Search for the cell housing the specified text and yield its [x, y] center coordinate. 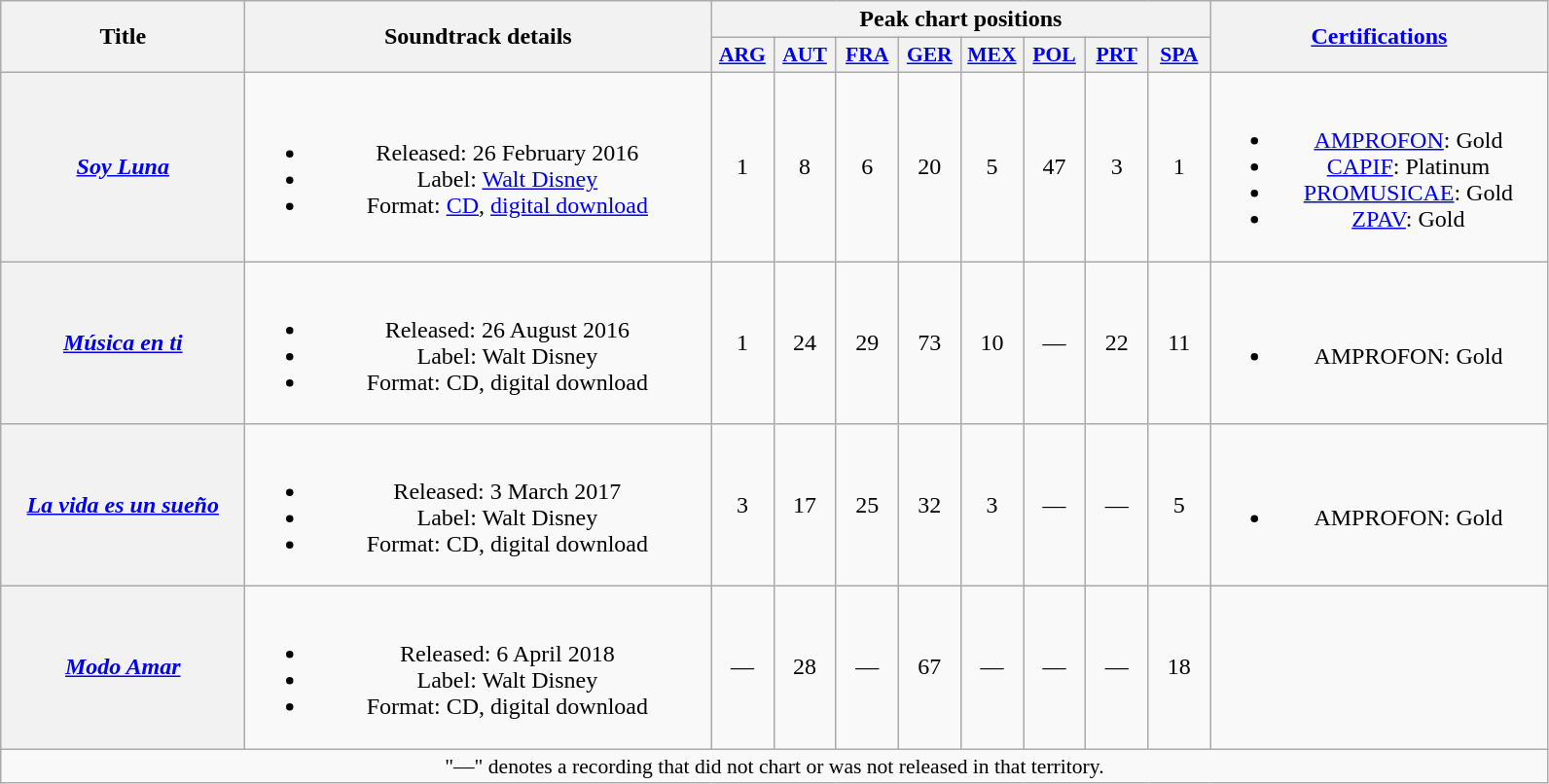
24 [805, 342]
Released: 3 March 2017Label: Walt DisneyFormat: CD, digital download [479, 506]
AMPROFON: GoldCAPIF: PlatinumPROMUSICAE: GoldZPAV: Gold [1380, 166]
PRT [1117, 55]
17 [805, 506]
Released: 26 February 2016Label: Walt DisneyFormat: CD, digital download [479, 166]
22 [1117, 342]
La vida es un sueño [123, 506]
ARG [742, 55]
28 [805, 667]
73 [929, 342]
Modo Amar [123, 667]
Peak chart positions [961, 19]
Soundtrack details [479, 37]
POL [1055, 55]
8 [805, 166]
18 [1179, 667]
"—" denotes a recording that did not chart or was not released in that territory. [774, 766]
11 [1179, 342]
GER [929, 55]
FRA [867, 55]
AUT [805, 55]
Released: 26 August 2016Label: Walt DisneyFormat: CD, digital download [479, 342]
29 [867, 342]
6 [867, 166]
Title [123, 37]
Released: 6 April 2018Label: Walt DisneyFormat: CD, digital download [479, 667]
SPA [1179, 55]
MEX [991, 55]
47 [1055, 166]
32 [929, 506]
Música en ti [123, 342]
67 [929, 667]
10 [991, 342]
Certifications [1380, 37]
20 [929, 166]
25 [867, 506]
Soy Luna [123, 166]
